For the text-containing cell, return its midpoint in (x, y) coordinate format. 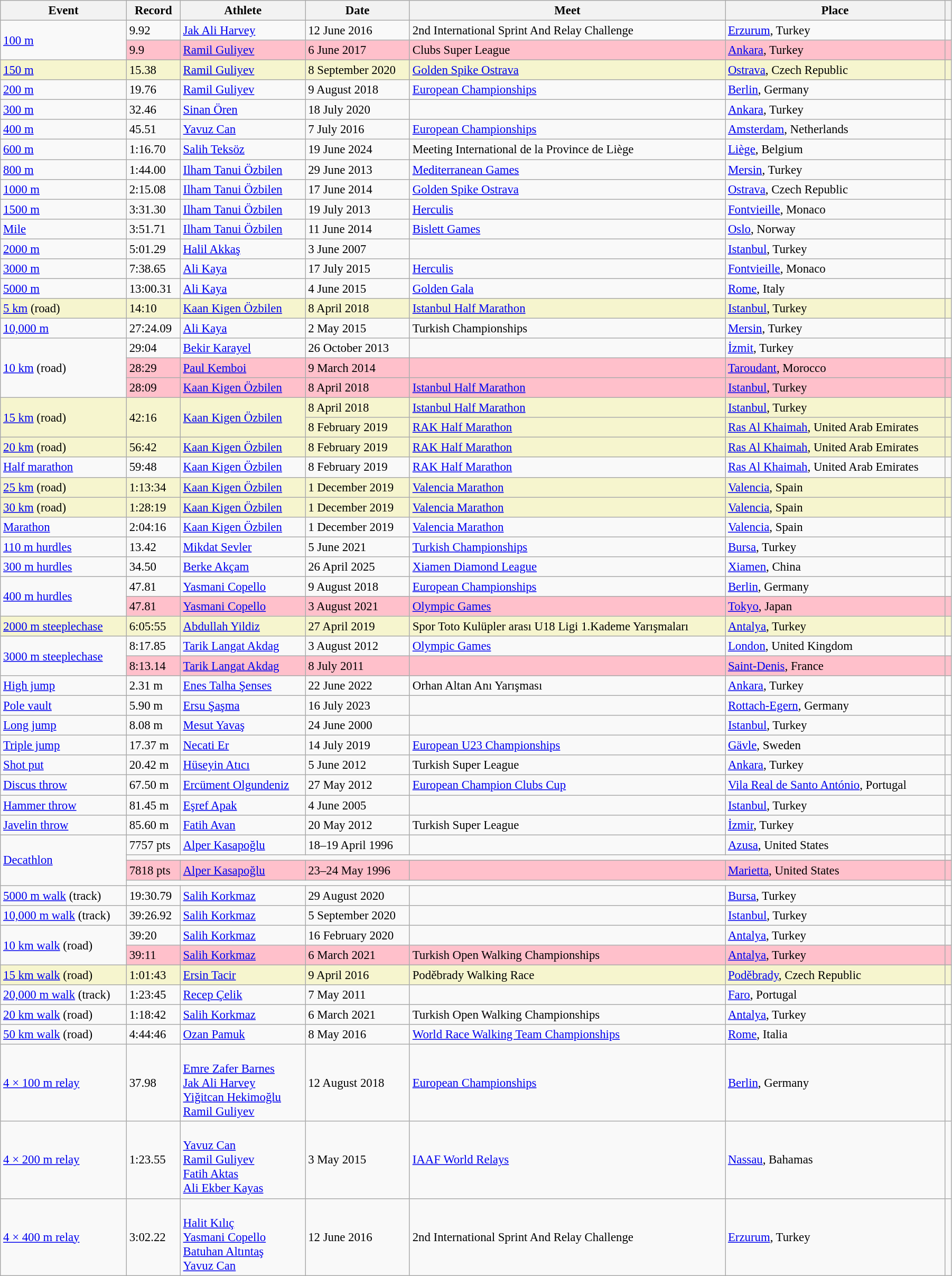
Oslo, Norway (835, 229)
10,000 m (63, 328)
26 October 2013 (358, 348)
1:13:34 (153, 487)
Athlete (243, 11)
European U23 Championships (567, 746)
Taroudant, Morocco (835, 368)
19.76 (153, 90)
Marathon (63, 527)
800 m (63, 170)
9 March 2014 (358, 368)
Emre Zafer BarnesJak Ali HarveyYiğitcan HekimoğluRamil Guliyev (243, 1083)
7818 pts (153, 870)
Decathlon (63, 860)
World Race Walking Team Championships (567, 1035)
8 July 2011 (358, 666)
Shot put (63, 766)
5 September 2020 (358, 916)
Mile (63, 229)
Mesut Yavaş (243, 725)
20 May 2012 (358, 825)
Hammer throw (63, 805)
1:23.55 (153, 1160)
39:11 (153, 955)
Ersin Tacir (243, 975)
Tokyo, Japan (835, 607)
Bislett Games (567, 229)
1:18:42 (153, 1015)
Xiamen, China (835, 567)
Halit KılıçYasmani CopelloBatuhan AltıntaşYavuz Can (243, 1237)
3000 m (63, 269)
Poděbrady Walking Race (567, 975)
1500 m (63, 209)
17 June 2014 (358, 189)
15 km walk (road) (63, 975)
IAAF World Relays (567, 1160)
1000 m (63, 189)
Nassau, Bahamas (835, 1160)
Meet (567, 11)
İzmit, Turkey (835, 348)
4 June 2015 (358, 288)
28:29 (153, 368)
34.50 (153, 567)
7757 pts (153, 845)
Rome, Italy (835, 288)
Event (63, 11)
45.51 (153, 129)
600 m (63, 150)
100 m (63, 40)
59:48 (153, 468)
Yavuz Can (243, 129)
10,000 m walk (track) (63, 916)
Poděbrady, Czech Republic (835, 975)
29 August 2020 (358, 896)
9 April 2016 (358, 975)
3000 m steeplechase (63, 656)
25 km (road) (63, 487)
7 May 2011 (358, 995)
20,000 m walk (track) (63, 995)
Ozan Pamuk (243, 1035)
4 × 400 m relay (63, 1237)
5 June 2021 (358, 547)
Mediterranean Games (567, 170)
56:42 (153, 448)
Vila Real de Santo António, Portugal (835, 785)
1:44.00 (153, 170)
20 km (road) (63, 448)
2000 m steeplechase (63, 626)
5000 m walk (track) (63, 896)
81.45 m (153, 805)
London, United Kingdom (835, 646)
200 m (63, 90)
5:01.29 (153, 249)
24 June 2000 (358, 725)
Clubs Super League (567, 50)
2.31 m (153, 686)
Date (358, 11)
Yavuz CanRamil GuliyevFatih AktasAli Ekber Kayas (243, 1160)
Eşref Apak (243, 805)
Xiamen Diamond League (567, 567)
32.46 (153, 110)
2 May 2015 (358, 328)
Amsterdam, Netherlands (835, 129)
Necati Er (243, 746)
Spor Toto Kulüpler arası U18 Ligi 1.Kademe Yarışmaları (567, 626)
Hüseyin Atıcı (243, 766)
Azusa, United States (835, 845)
26 April 2025 (358, 567)
3:51.71 (153, 229)
Enes Talha Şenses (243, 686)
400 m (63, 129)
8 September 2020 (358, 70)
27:24.09 (153, 328)
29:04 (153, 348)
Half marathon (63, 468)
13:00.31 (153, 288)
19 July 2013 (358, 209)
18 July 2020 (358, 110)
39:26.92 (153, 916)
8:13.14 (153, 666)
150 m (63, 70)
Triple jump (63, 746)
9.9 (153, 50)
29 June 2013 (358, 170)
1:23:45 (153, 995)
Abdullah Yildiz (243, 626)
6:05:55 (153, 626)
14:10 (153, 309)
8:17.85 (153, 646)
15 km (road) (63, 417)
2000 m (63, 249)
39:20 (153, 935)
Record (153, 11)
Paul Kemboi (243, 368)
5 June 2012 (358, 766)
Mikdat Sevler (243, 547)
16 February 2020 (358, 935)
3:31.30 (153, 209)
11 June 2014 (358, 229)
High jump (63, 686)
10 km (road) (63, 368)
19 June 2024 (358, 150)
13.42 (153, 547)
37.98 (153, 1083)
4:44:46 (153, 1035)
2:15.08 (153, 189)
3:02.22 (153, 1237)
10 km walk (road) (63, 945)
7:38.65 (153, 269)
Bekir Karayel (243, 348)
İzmir, Turkey (835, 825)
27 April 2019 (358, 626)
16 July 2023 (358, 706)
9.92 (153, 31)
Orhan Altan Anı Yarışması (567, 686)
Gävle, Sweden (835, 746)
30 km (road) (63, 507)
8 May 2016 (358, 1035)
4 × 100 m relay (63, 1083)
1:28:19 (153, 507)
Salih Teksöz (243, 150)
Place (835, 11)
15.38 (153, 70)
3 June 2007 (358, 249)
27 May 2012 (358, 785)
14 July 2019 (358, 746)
4 June 2005 (358, 805)
5 km (road) (63, 309)
Faro, Portugal (835, 995)
Halil Akkaş (243, 249)
28:09 (153, 388)
Pole vault (63, 706)
20 km walk (road) (63, 1015)
Recep Çelik (243, 995)
42:16 (153, 417)
Liège, Belgium (835, 150)
110 m hurdles (63, 547)
20.42 m (153, 766)
Ercüment Olgundeniz (243, 785)
Long jump (63, 725)
Sinan Ören (243, 110)
22 June 2022 (358, 686)
5.90 m (153, 706)
Saint-Denis, France (835, 666)
Ersu Şaşma (243, 706)
Rome, Italia (835, 1035)
1:16.70 (153, 150)
3 May 2015 (358, 1160)
4 × 200 m relay (63, 1160)
Berke Akçam (243, 567)
23–24 May 1996 (358, 870)
Fatih Avan (243, 825)
Jak Ali Harvey (243, 31)
European Champion Clubs Cup (567, 785)
17.37 m (153, 746)
18–19 April 1996 (358, 845)
2:04:16 (153, 527)
3 August 2012 (358, 646)
300 m hurdles (63, 567)
Rottach-Egern, Germany (835, 706)
67.50 m (153, 785)
Marietta, United States (835, 870)
85.60 m (153, 825)
Golden Gala (567, 288)
1:01:43 (153, 975)
300 m (63, 110)
Discus throw (63, 785)
Meeting International de la Province de Liège (567, 150)
12 August 2018 (358, 1083)
5000 m (63, 288)
19:30.79 (153, 896)
17 July 2015 (358, 269)
Javelin throw (63, 825)
6 June 2017 (358, 50)
3 August 2021 (358, 607)
400 m hurdles (63, 596)
7 July 2016 (358, 129)
8.08 m (153, 725)
50 km walk (road) (63, 1035)
